Locate the cell with the specified text and output its (X, Y) center coordinate. 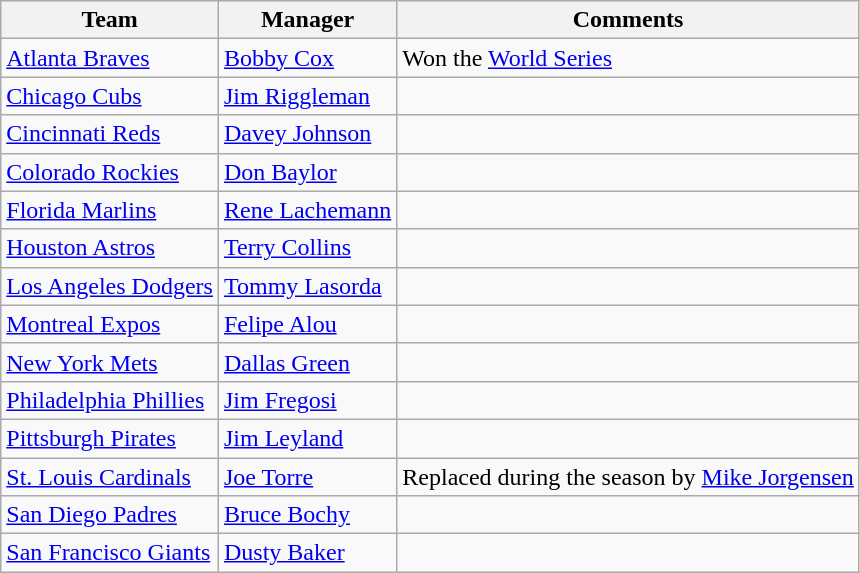
Dusty Baker (307, 553)
Jim Riggleman (307, 96)
Florida Marlins (110, 210)
Replaced during the season by Mike Jorgensen (628, 477)
Jim Fregosi (307, 400)
Joe Torre (307, 477)
Won the World Series (628, 58)
Cincinnati Reds (110, 134)
Bobby Cox (307, 58)
San Diego Padres (110, 515)
San Francisco Giants (110, 553)
Los Angeles Dodgers (110, 286)
Don Baylor (307, 172)
Pittsburgh Pirates (110, 438)
Atlanta Braves (110, 58)
Rene Lachemann (307, 210)
Tommy Lasorda (307, 286)
Jim Leyland (307, 438)
Terry Collins (307, 248)
Team (110, 20)
Philadelphia Phillies (110, 400)
St. Louis Cardinals (110, 477)
Colorado Rockies (110, 172)
Montreal Expos (110, 324)
Houston Astros (110, 248)
Bruce Bochy (307, 515)
Dallas Green (307, 362)
New York Mets (110, 362)
Felipe Alou (307, 324)
Comments (628, 20)
Manager (307, 20)
Chicago Cubs (110, 96)
Davey Johnson (307, 134)
